Provide the [x, y] coordinate of the cell's center where the given text is located.  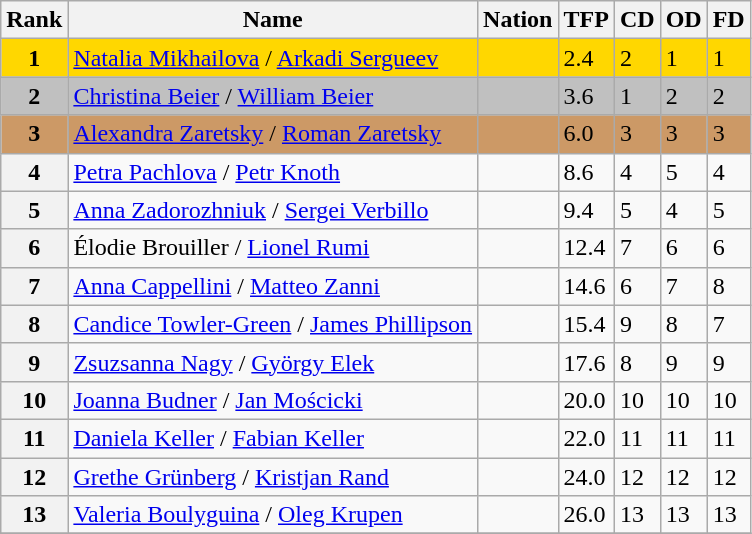
14.6 [586, 286]
17.6 [586, 362]
26.0 [586, 515]
Joanna Budner / Jan Mościcki [273, 400]
Anna Zadorozhniuk / Sergei Verbillo [273, 210]
12.4 [586, 248]
20.0 [586, 400]
15.4 [586, 324]
Christina Beier / William Beier [273, 96]
Valeria Boulyguina / Oleg Krupen [273, 515]
Zsuzsanna Nagy / György Elek [273, 362]
Candice Towler-Green / James Phillipson [273, 324]
Name [273, 20]
9.4 [586, 210]
FD [728, 20]
Élodie Brouiller / Lionel Rumi [273, 248]
Grethe Grünberg / Kristjan Rand [273, 477]
Natalia Mikhailova / Arkadi Sergueev [273, 58]
Alexandra Zaretsky / Roman Zaretsky [273, 134]
3.6 [586, 96]
Petra Pachlova / Petr Knoth [273, 172]
22.0 [586, 438]
6.0 [586, 134]
OD [684, 20]
TFP [586, 20]
24.0 [586, 477]
Anna Cappellini / Matteo Zanni [273, 286]
CD [637, 20]
2.4 [586, 58]
Nation [518, 20]
Rank [34, 20]
Daniela Keller / Fabian Keller [273, 438]
8.6 [586, 172]
